Search for the cell housing the specified text and yield its (x, y) center coordinate. 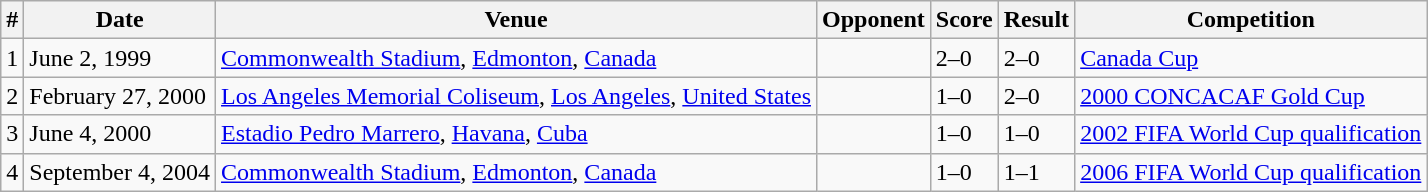
2000 CONCACAF Gold Cup (1251, 96)
3 (12, 134)
September 4, 2004 (120, 172)
Venue (516, 20)
1–1 (1036, 172)
1 (12, 58)
June 2, 1999 (120, 58)
2 (12, 96)
Estadio Pedro Marrero, Havana, Cuba (516, 134)
2006 FIFA World Cup qualification (1251, 172)
Canada Cup (1251, 58)
Result (1036, 20)
February 27, 2000 (120, 96)
2002 FIFA World Cup qualification (1251, 134)
Opponent (874, 20)
Los Angeles Memorial Coliseum, Los Angeles, United States (516, 96)
4 (12, 172)
# (12, 20)
June 4, 2000 (120, 134)
Score (964, 20)
Date (120, 20)
Competition (1251, 20)
